Detect which cell encompasses the target text, then output its (X, Y) center coordinate. 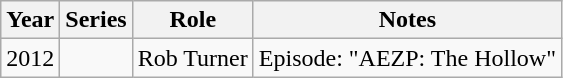
Role (192, 20)
Notes (407, 20)
Series (96, 20)
Rob Turner (192, 58)
Episode: "AEZP: The Hollow" (407, 58)
2012 (30, 58)
Year (30, 20)
